Locate the cell with the specified text and output its [X, Y] center coordinate. 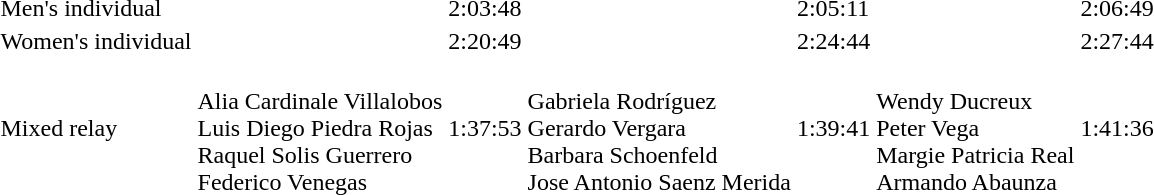
2:24:44 [833, 41]
2:20:49 [485, 41]
